Return the (x, y) coordinate for the center point of the cell that contains the specified text.  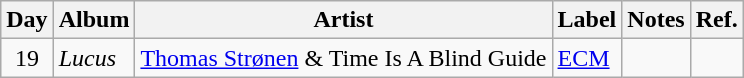
Artist (344, 20)
Thomas Strønen & Time Is A Blind Guide (344, 58)
Lucus (94, 58)
Day (27, 20)
Notes (656, 20)
Label (587, 20)
Ref. (716, 20)
19 (27, 58)
ECM (587, 58)
Album (94, 20)
